Return the [X, Y] coordinate for the center point of the cell that contains the specified text.  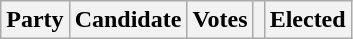
Elected [308, 20]
Party [35, 20]
Candidate [128, 20]
Votes [220, 20]
